Locate the cell with the specified text and output its [X, Y] center coordinate. 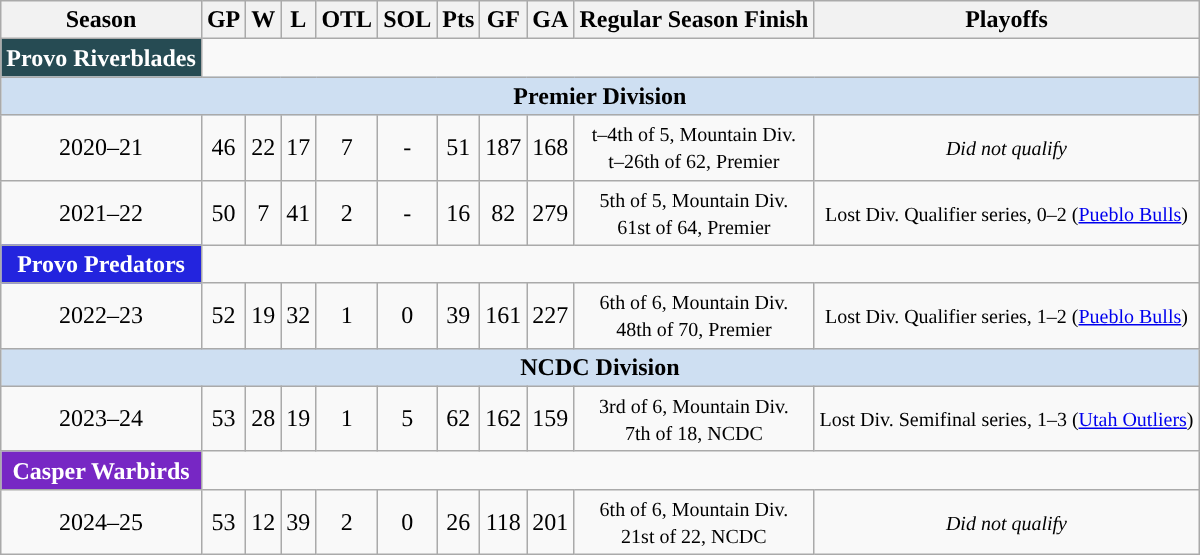
168 [550, 148]
6th of 6, Mountain Div.48th of 70, Premier [694, 316]
46 [223, 148]
52 [223, 316]
2020–21 [102, 148]
2021–22 [102, 212]
159 [550, 418]
50 [223, 212]
16 [458, 212]
17 [298, 148]
28 [264, 418]
51 [458, 148]
NCDC Division [600, 367]
12 [264, 522]
32 [298, 316]
162 [504, 418]
SOL [408, 20]
279 [550, 212]
GP [223, 20]
5th of 5, Mountain Div.61st of 64, Premier [694, 212]
22 [264, 148]
GA [550, 20]
2023–24 [102, 418]
W [264, 20]
2022–23 [102, 316]
41 [298, 212]
Casper Warbirds [102, 470]
OTL [347, 20]
Lost Div. Semifinal series, 1–3 (Utah Outliers) [1006, 418]
Lost Div. Qualifier series, 1–2 (Pueblo Bulls) [1006, 316]
GF [504, 20]
82 [504, 212]
2024–25 [102, 522]
62 [458, 418]
Season [102, 20]
Lost Div. Qualifier series, 0–2 (Pueblo Bulls) [1006, 212]
6th of 6, Mountain Div.21st of 22, NCDC [694, 522]
5 [408, 418]
Provo Riverblades [102, 58]
Provo Predators [102, 264]
Premier Division [600, 96]
Playoffs [1006, 20]
3rd of 6, Mountain Div.7th of 18, NCDC [694, 418]
227 [550, 316]
Regular Season Finish [694, 20]
201 [550, 522]
118 [504, 522]
L [298, 20]
187 [504, 148]
t–4th of 5, Mountain Div.t–26th of 62, Premier [694, 148]
Pts [458, 20]
161 [504, 316]
26 [458, 522]
